Find where the given text appears and provide that cell's center as (X, Y) coordinate. 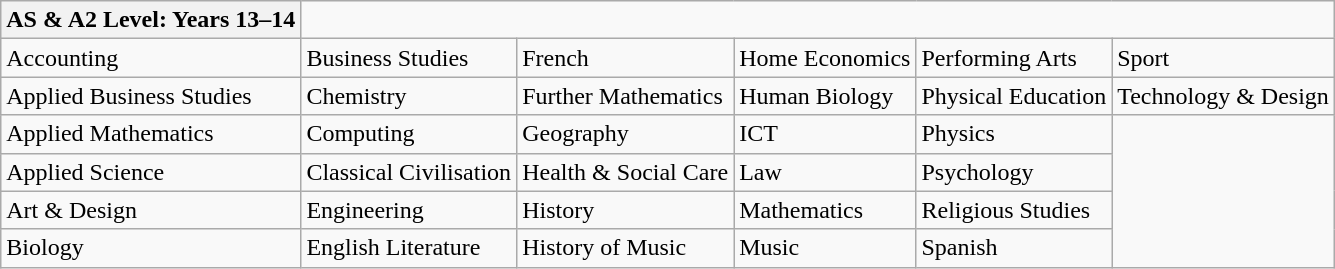
History (626, 210)
Human Biology (825, 96)
Applied Science (151, 172)
Applied Business Studies (151, 96)
Engineering (409, 210)
French (626, 58)
Geography (626, 134)
Mathematics (825, 210)
ICT (825, 134)
History of Music (626, 248)
Physics (1014, 134)
Further Mathematics (626, 96)
English Literature (409, 248)
Chemistry (409, 96)
Biology (151, 248)
Law (825, 172)
Business Studies (409, 58)
Music (825, 248)
Physical Education (1014, 96)
Art & Design (151, 210)
Classical Civilisation (409, 172)
Home Economics (825, 58)
Health & Social Care (626, 172)
Applied Mathematics (151, 134)
Computing (409, 134)
Performing Arts (1014, 58)
Accounting (151, 58)
Psychology (1014, 172)
AS & A2 Level: Years 13–14 (151, 20)
Religious Studies (1014, 210)
Technology & Design (1224, 96)
Spanish (1014, 248)
Sport (1224, 58)
